Extract the [x, y] coordinate from the center of the cell holding the provided text.  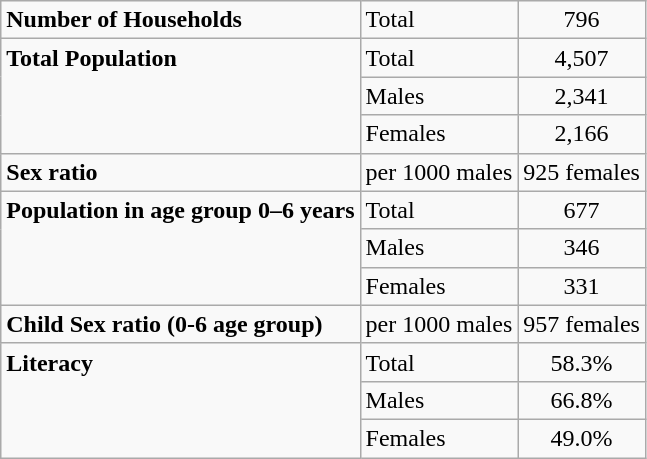
Sex ratio [180, 172]
796 [582, 20]
346 [582, 248]
Number of Households [180, 20]
957 females [582, 324]
2,341 [582, 96]
2,166 [582, 134]
Child Sex ratio (0-6 age group) [180, 324]
Population in age group 0–6 years [180, 248]
925 females [582, 172]
4,507 [582, 58]
677 [582, 210]
Total Population [180, 96]
331 [582, 286]
49.0% [582, 438]
66.8% [582, 400]
58.3% [582, 362]
Literacy [180, 400]
